Scan for the cell matching the given text and deliver its (x, y) coordinate at center. 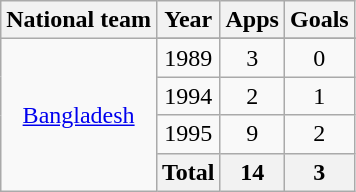
1 (319, 96)
Total (188, 172)
Apps (252, 20)
0 (319, 58)
1994 (188, 96)
National team (79, 20)
Bangladesh (79, 115)
Goals (319, 20)
14 (252, 172)
9 (252, 134)
Year (188, 20)
1989 (188, 58)
1995 (188, 134)
